Locate the cell with the specified text and output its [x, y] center coordinate. 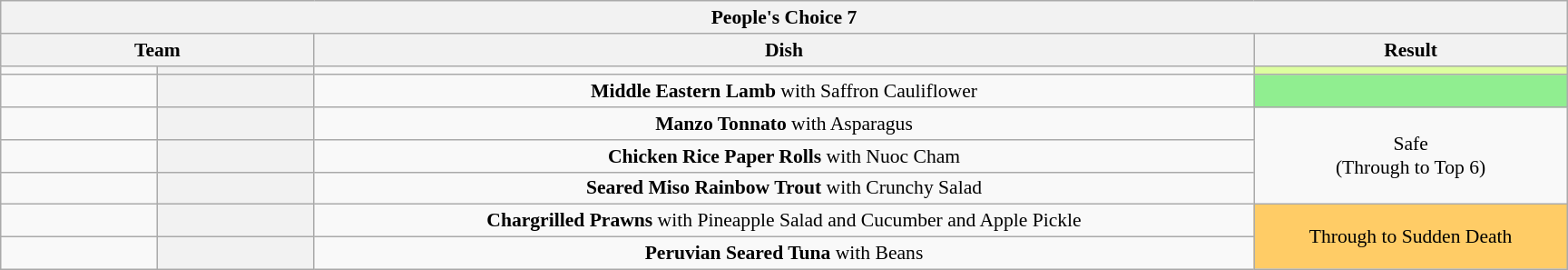
Safe(Through to Top 6) [1410, 156]
Manzo Tonnato with Asparagus [784, 124]
Chargrilled Prawns with Pineapple Salad and Cucumber and Apple Pickle [784, 221]
Result [1410, 50]
Middle Eastern Lamb with Saffron Cauliflower [784, 92]
Dish [784, 50]
Chicken Rice Paper Rolls with Nuoc Cham [784, 156]
Team [158, 50]
Seared Miso Rainbow Trout with Crunchy Salad [784, 188]
Through to Sudden Death [1410, 236]
People's Choice 7 [784, 17]
Peruvian Seared Tuna with Beans [784, 254]
